Find where the given text appears and provide that cell's center as (X, Y) coordinate. 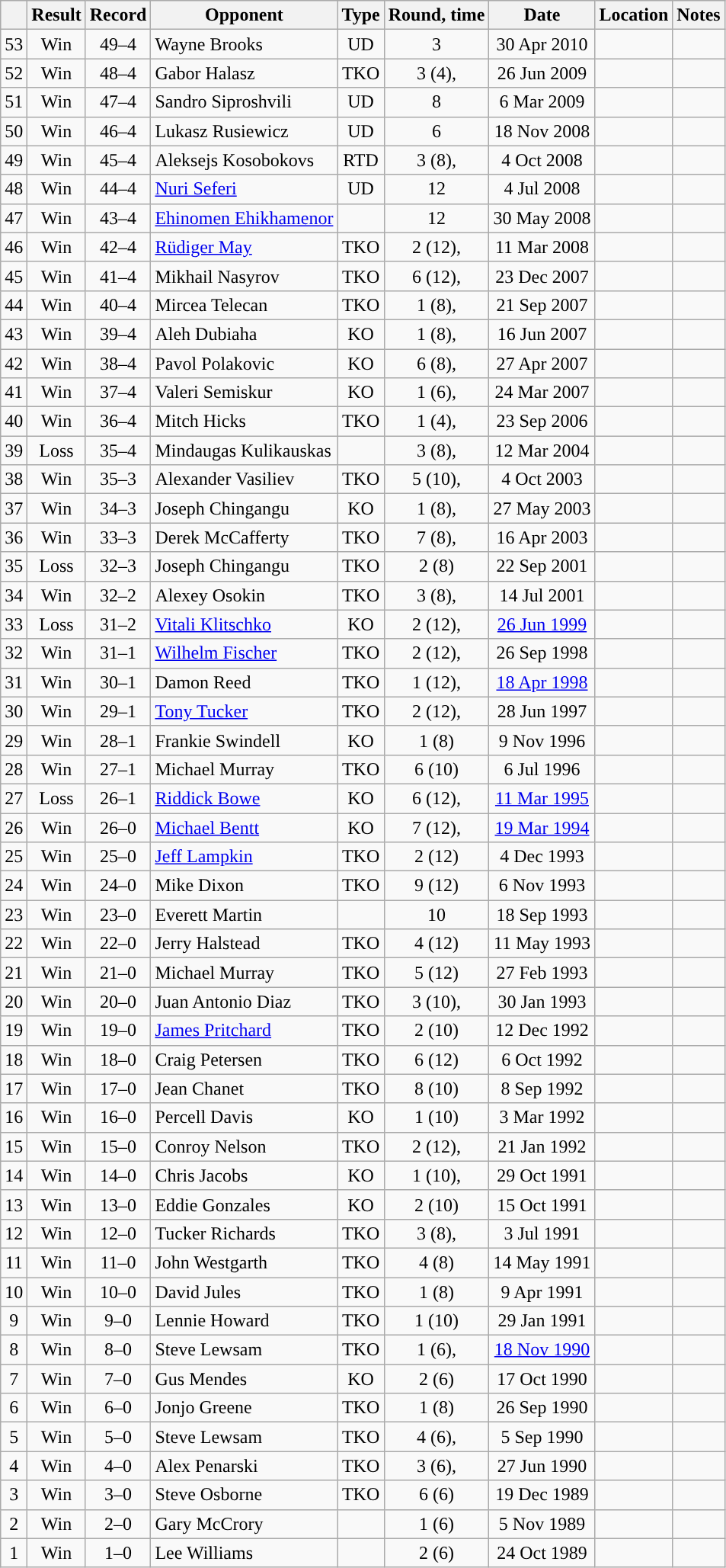
Mikhail Nasyrov (244, 276)
Location (634, 15)
2 (12) (437, 857)
13 (14, 1204)
Riddick Bowe (244, 798)
3 Mar 1992 (542, 1117)
47–4 (118, 102)
42–4 (118, 247)
44 (14, 305)
26 (14, 827)
Lee Williams (244, 1553)
4 (8) (437, 1262)
17 (14, 1089)
6 Nov 1993 (542, 886)
16 Jun 2007 (542, 334)
19 (14, 1031)
7 (12), (437, 827)
32 (14, 653)
15 Oct 1991 (542, 1204)
Conroy Nelson (244, 1146)
47 (14, 218)
16 (14, 1117)
Opponent (244, 15)
6 Oct 1992 (542, 1060)
31 (14, 682)
10–0 (118, 1292)
12–0 (118, 1233)
Frankie Swindell (244, 740)
Vitali Klitschko (244, 624)
33–3 (118, 537)
Tony Tucker (244, 711)
12 Mar 2004 (542, 451)
19–0 (118, 1031)
21 Sep 2007 (542, 305)
41 (14, 393)
3 (6), (437, 1466)
24 (14, 886)
1 (12), (437, 682)
25–0 (118, 857)
Wayne Brooks (244, 44)
Jerry Halstead (244, 944)
4 Dec 1993 (542, 857)
9 (14, 1321)
1 (4), (437, 422)
18 Nov 1990 (542, 1350)
18 Nov 2008 (542, 131)
Mircea Telecan (244, 305)
31–1 (118, 653)
23–0 (118, 915)
Notes (699, 15)
4 Oct 2003 (542, 479)
49 (14, 160)
37 (14, 508)
43–4 (118, 218)
14 (14, 1175)
Jonjo Greene (244, 1408)
40–4 (118, 305)
Steve Osborne (244, 1495)
4 (14, 1466)
26 Sep 1998 (542, 653)
30 May 2008 (542, 218)
51 (14, 102)
27 Apr 2007 (542, 364)
Damon Reed (244, 682)
11 May 1993 (542, 944)
21 Jan 1992 (542, 1146)
Alexey Osokin (244, 595)
12 Dec 1992 (542, 1031)
25 (14, 857)
16–0 (118, 1117)
14 May 1991 (542, 1262)
RTD (361, 160)
5–0 (118, 1437)
13–0 (118, 1204)
36 (14, 537)
41–4 (118, 276)
22–0 (118, 944)
1–0 (118, 1553)
11 Mar 1995 (542, 798)
11 Mar 2008 (542, 247)
16 Apr 2003 (542, 537)
22 Sep 2001 (542, 566)
30 Jan 1993 (542, 1002)
26 Jun 1999 (542, 624)
6 Mar 2009 (542, 102)
45–4 (118, 160)
34 (14, 595)
28 (14, 769)
38 (14, 479)
6–0 (118, 1408)
Derek McCafferty (244, 537)
1 (14, 1553)
21 (14, 973)
2–0 (118, 1524)
28–1 (118, 740)
Date (542, 15)
Chris Jacobs (244, 1175)
14–0 (118, 1175)
48–4 (118, 73)
Ehinomen Ehikhamenor (244, 218)
8 Sep 1992 (542, 1089)
9 Nov 1996 (542, 740)
Nuri Seferi (244, 189)
4 (12) (437, 944)
18 Apr 1998 (542, 682)
30–1 (118, 682)
Record (118, 15)
6 (6) (437, 1495)
28 Jun 1997 (542, 711)
9 Apr 1991 (542, 1292)
1 (6) (437, 1524)
Michael Bentt (244, 827)
36–4 (118, 422)
49–4 (118, 44)
2 (14, 1524)
23 (14, 915)
Round, time (437, 15)
23 Dec 2007 (542, 276)
19 Mar 1994 (542, 827)
Lukasz Rusiewicz (244, 131)
29–1 (118, 711)
14 Jul 2001 (542, 595)
4 (6), (437, 1437)
29 Oct 1991 (542, 1175)
50 (14, 131)
39–4 (118, 334)
Type (361, 15)
24 Mar 2007 (542, 393)
Aleksejs Kosobokovs (244, 160)
Gary McCrory (244, 1524)
26–0 (118, 827)
27 Feb 1993 (542, 973)
9 (12) (437, 886)
21–0 (118, 973)
38–4 (118, 364)
24–0 (118, 886)
42 (14, 364)
19 Dec 1989 (542, 1495)
Sandro Siproshvili (244, 102)
Pavol Polakovic (244, 364)
20–0 (118, 1002)
37–4 (118, 393)
26 Sep 1990 (542, 1408)
31–2 (118, 624)
Result (56, 15)
22 (14, 944)
52 (14, 73)
6 (12) (437, 1060)
Alexander Vasiliev (244, 479)
Percell Davis (244, 1117)
Juan Antonio Diaz (244, 1002)
Gabor Halasz (244, 73)
Rüdiger May (244, 247)
6 (10) (437, 769)
24 Oct 1989 (542, 1553)
3 (4), (437, 73)
Valeri Semiskur (244, 393)
15 (14, 1146)
17–0 (118, 1089)
32–2 (118, 595)
Jean Chanet (244, 1089)
6 (8), (437, 364)
5 (14, 1437)
46 (14, 247)
45 (14, 276)
James Pritchard (244, 1031)
John Westgarth (244, 1262)
18–0 (118, 1060)
David Jules (244, 1292)
30 (14, 711)
18 (14, 1060)
1 (10), (437, 1175)
40 (14, 422)
29 (14, 740)
26 Jun 2009 (542, 73)
34–3 (118, 508)
Eddie Gonzales (244, 1204)
Wilhelm Fischer (244, 653)
20 (14, 1002)
4 Oct 2008 (542, 160)
17 Oct 1990 (542, 1379)
7–0 (118, 1379)
Mitch Hicks (244, 422)
32–3 (118, 566)
Everett Martin (244, 915)
5 Nov 1989 (542, 1524)
Mike Dixon (244, 886)
53 (14, 44)
27 (14, 798)
39 (14, 451)
Tucker Richards (244, 1233)
18 Sep 1993 (542, 915)
48 (14, 189)
27 Jun 1990 (542, 1466)
Jeff Lampkin (244, 857)
2 (8) (437, 566)
35–3 (118, 479)
43 (14, 334)
3–0 (118, 1495)
35 (14, 566)
Aleh Dubiaha (244, 334)
8 (10) (437, 1089)
4 Jul 2008 (542, 189)
46–4 (118, 131)
Craig Petersen (244, 1060)
Alex Penarski (244, 1466)
Lennie Howard (244, 1321)
27 May 2003 (542, 508)
27–1 (118, 769)
4–0 (118, 1466)
11 (14, 1262)
3 Jul 1991 (542, 1233)
5 (12) (437, 973)
9–0 (118, 1321)
15–0 (118, 1146)
3 (10), (437, 1002)
Mindaugas Kulikauskas (244, 451)
5 Sep 1990 (542, 1437)
11–0 (118, 1262)
7 (14, 1379)
29 Jan 1991 (542, 1321)
5 (10), (437, 479)
6 Jul 1996 (542, 769)
8–0 (118, 1350)
30 Apr 2010 (542, 44)
Gus Mendes (244, 1379)
23 Sep 2006 (542, 422)
44–4 (118, 189)
26–1 (118, 798)
7 (8), (437, 537)
35–4 (118, 451)
33 (14, 624)
